Identify which cell holds the provided text, then report its [X, Y] central coordinate. 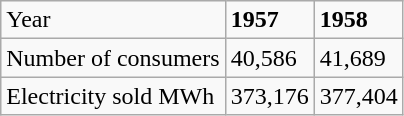
373,176 [270, 96]
Year [113, 20]
41,689 [358, 58]
Number of consumers [113, 58]
1957 [270, 20]
Electricity sold MWh [113, 96]
40,586 [270, 58]
377,404 [358, 96]
1958 [358, 20]
